Identify which cell holds the provided text, then report its [X, Y] central coordinate. 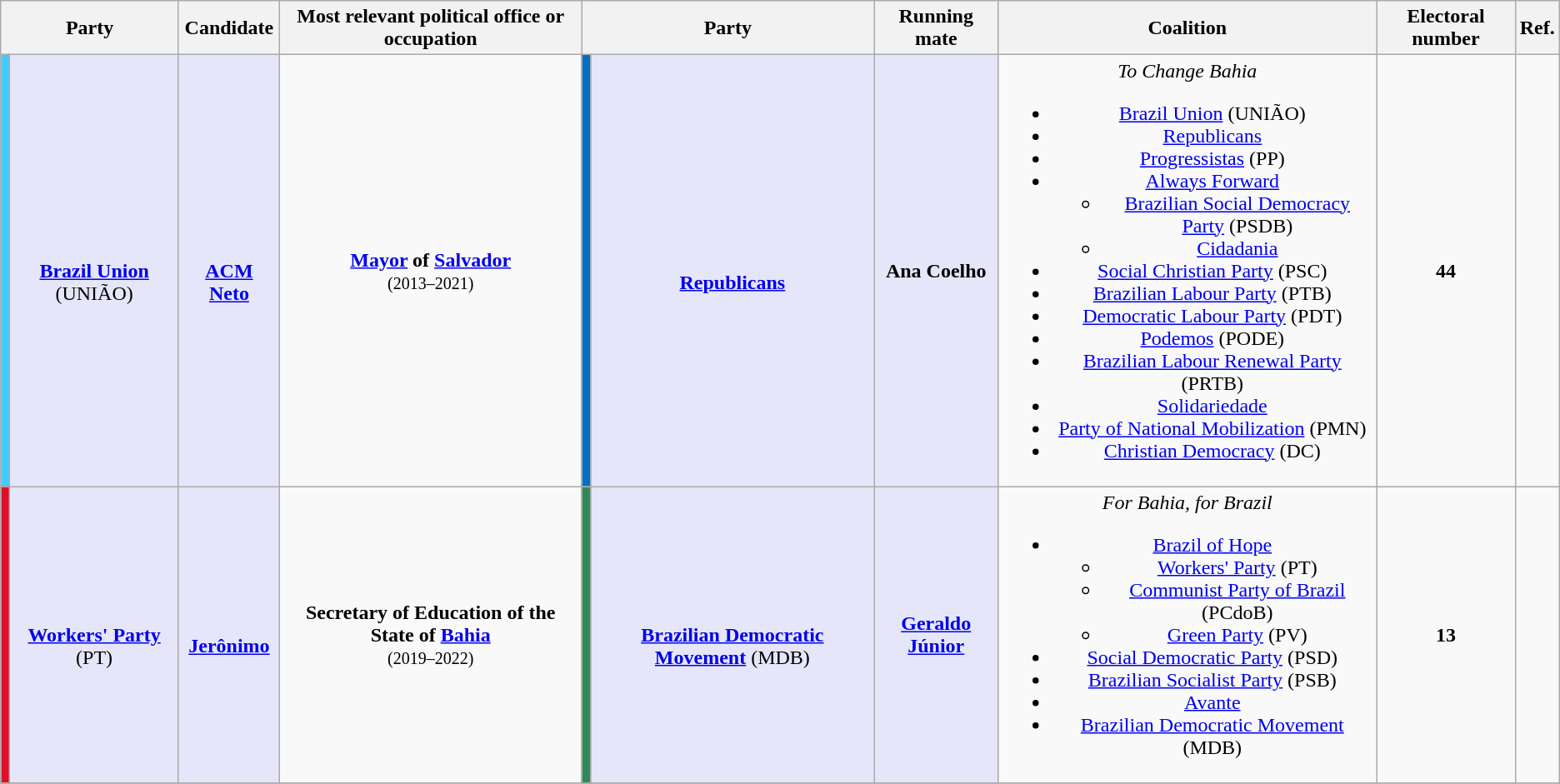
13 [1446, 635]
Brazil Union (UNIÃO) [95, 271]
Secretary of Education of the State of Bahia(2019–2022) [430, 635]
Brazilian Democratic Movement (MDB) [732, 635]
Ana Coelho [937, 271]
Workers' Party (PT) [95, 635]
Coalition [1187, 28]
44 [1446, 271]
Most relevant political office or occupation [430, 28]
Electoral number [1446, 28]
Jerônimo [228, 635]
Republicans [732, 271]
Geraldo Júnior [937, 635]
ACM Neto [228, 271]
Candidate [228, 28]
Mayor of Salvador(2013–2021) [430, 271]
Running mate [937, 28]
Ref. [1537, 28]
